Provide the (X, Y) coordinate of the cell's center where the given text is located.  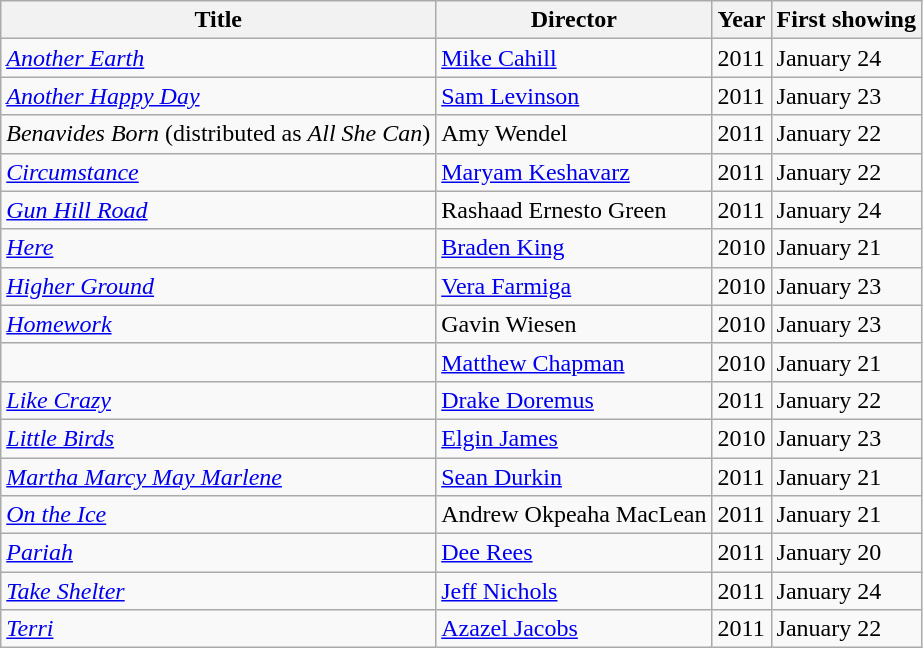
Director (574, 20)
Mike Cahill (574, 58)
Benavides Born (distributed as All She Can) (218, 134)
Pariah (218, 553)
On the Ice (218, 515)
Dee Rees (574, 553)
Circumstance (218, 172)
Another Happy Day (218, 96)
Another Earth (218, 58)
Jeff Nichols (574, 591)
Little Birds (218, 438)
Martha Marcy May Marlene (218, 477)
First showing (846, 20)
Matthew Chapman (574, 362)
Like Crazy (218, 400)
Vera Farmiga (574, 286)
Elgin James (574, 438)
Homework (218, 324)
Drake Doremus (574, 400)
Gun Hill Road (218, 210)
Maryam Keshavarz (574, 172)
Higher Ground (218, 286)
Here (218, 248)
Title (218, 20)
Terri (218, 629)
Braden King (574, 248)
Year (742, 20)
Take Shelter (218, 591)
Amy Wendel (574, 134)
Gavin Wiesen (574, 324)
January 20 (846, 553)
Andrew Okpeaha MacLean (574, 515)
Sam Levinson (574, 96)
Rashaad Ernesto Green (574, 210)
Sean Durkin (574, 477)
Azazel Jacobs (574, 629)
